Capture the cell that displays the provided text and extract its (x, y) central coordinate. 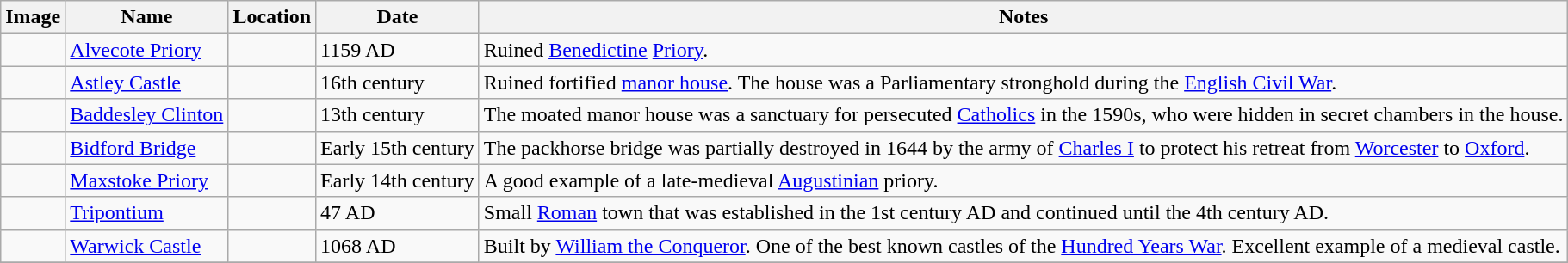
The moated manor house was a sanctuary for persecuted Catholics in the 1590s, who were hidden in secret chambers in the house. (1023, 115)
47 AD (398, 213)
Location (272, 17)
A good example of a late-medieval Augustinian priory. (1023, 180)
13th century (398, 115)
Ruined Benedictine Priory. (1023, 50)
Early 14th century (398, 180)
Image (33, 17)
16th century (398, 83)
Baddesley Clinton (146, 115)
Built by William the Conqueror. One of the best known castles of the Hundred Years War. Excellent example of a medieval castle. (1023, 246)
Ruined fortified manor house. The house was a Parliamentary stronghold during the English Civil War. (1023, 83)
Maxstoke Priory (146, 180)
The packhorse bridge was partially destroyed in 1644 by the army of Charles I to protect his retreat from Worcester to Oxford. (1023, 148)
Astley Castle (146, 83)
Alvecote Priory (146, 50)
Notes (1023, 17)
Bidford Bridge (146, 148)
Tripontium (146, 213)
Name (146, 17)
1068 AD (398, 246)
Early 15th century (398, 148)
Date (398, 17)
1159 AD (398, 50)
Warwick Castle (146, 246)
Small Roman town that was established in the 1st century AD and continued until the 4th century AD. (1023, 213)
